Output the [X, Y] coordinate of the center of the cell containing the given text.  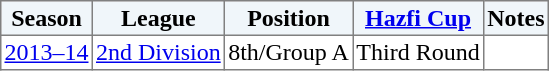
League [158, 18]
2nd Division [158, 52]
Position [288, 18]
Season [47, 18]
Third Round [418, 52]
8th/Group A [288, 52]
Notes [516, 18]
2013–14 [47, 52]
Hazfi Cup [418, 18]
